Search for the cell housing the specified text and yield its [x, y] center coordinate. 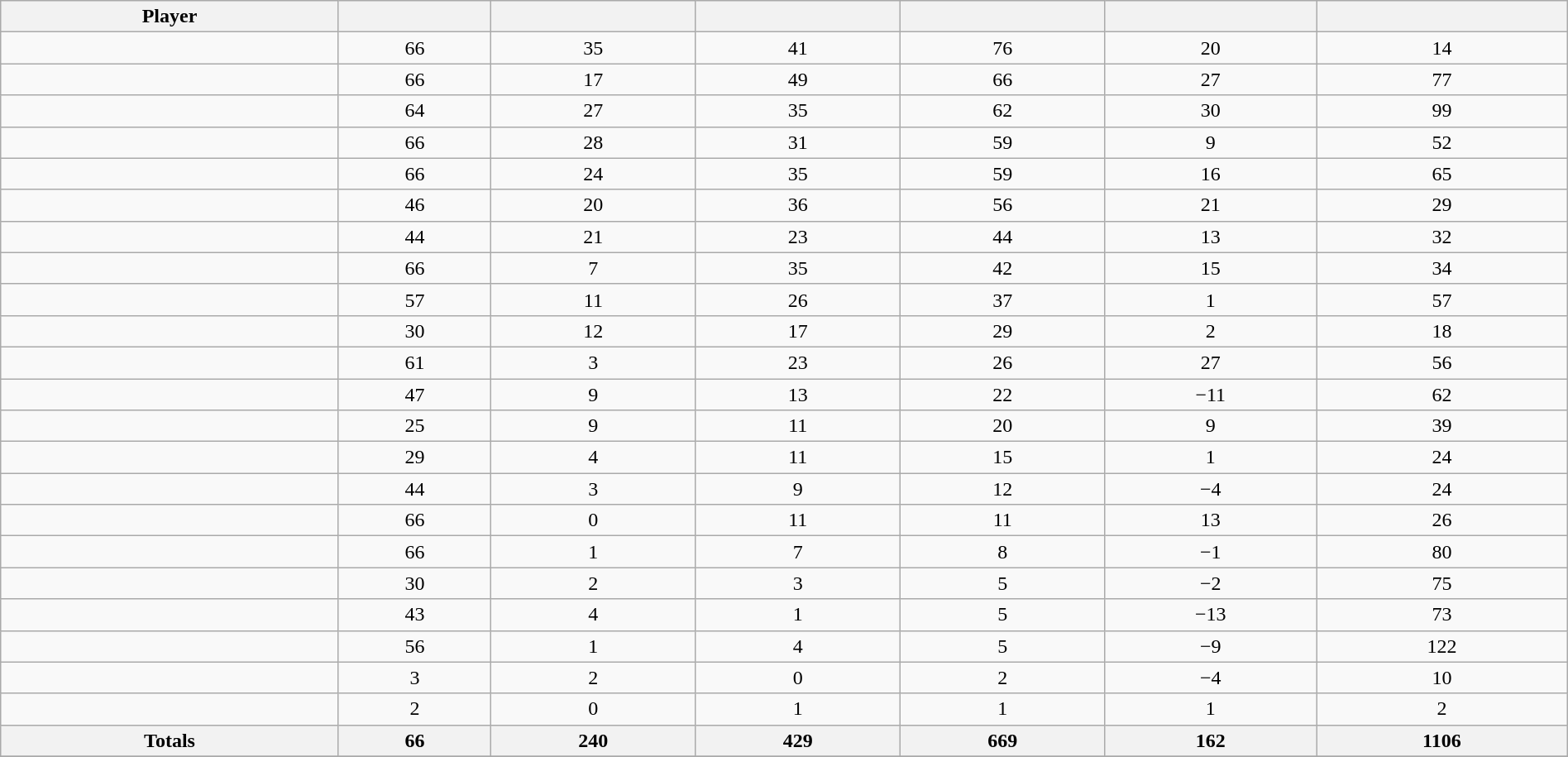
47 [414, 395]
31 [797, 142]
52 [1442, 142]
80 [1442, 552]
75 [1442, 583]
14 [1442, 48]
25 [414, 426]
49 [797, 79]
1106 [1442, 740]
−9 [1211, 646]
−11 [1211, 395]
Player [170, 17]
Totals [170, 740]
−13 [1211, 615]
8 [1002, 552]
43 [414, 615]
99 [1442, 111]
18 [1442, 331]
36 [797, 205]
22 [1002, 395]
16 [1211, 174]
−2 [1211, 583]
77 [1442, 79]
41 [797, 48]
122 [1442, 646]
65 [1442, 174]
10 [1442, 678]
240 [594, 740]
61 [414, 362]
34 [1442, 268]
76 [1002, 48]
−1 [1211, 552]
429 [797, 740]
39 [1442, 426]
73 [1442, 615]
46 [414, 205]
28 [594, 142]
32 [1442, 237]
42 [1002, 268]
669 [1002, 740]
37 [1002, 299]
64 [414, 111]
162 [1211, 740]
